For the text-containing cell, return its midpoint in (x, y) coordinate format. 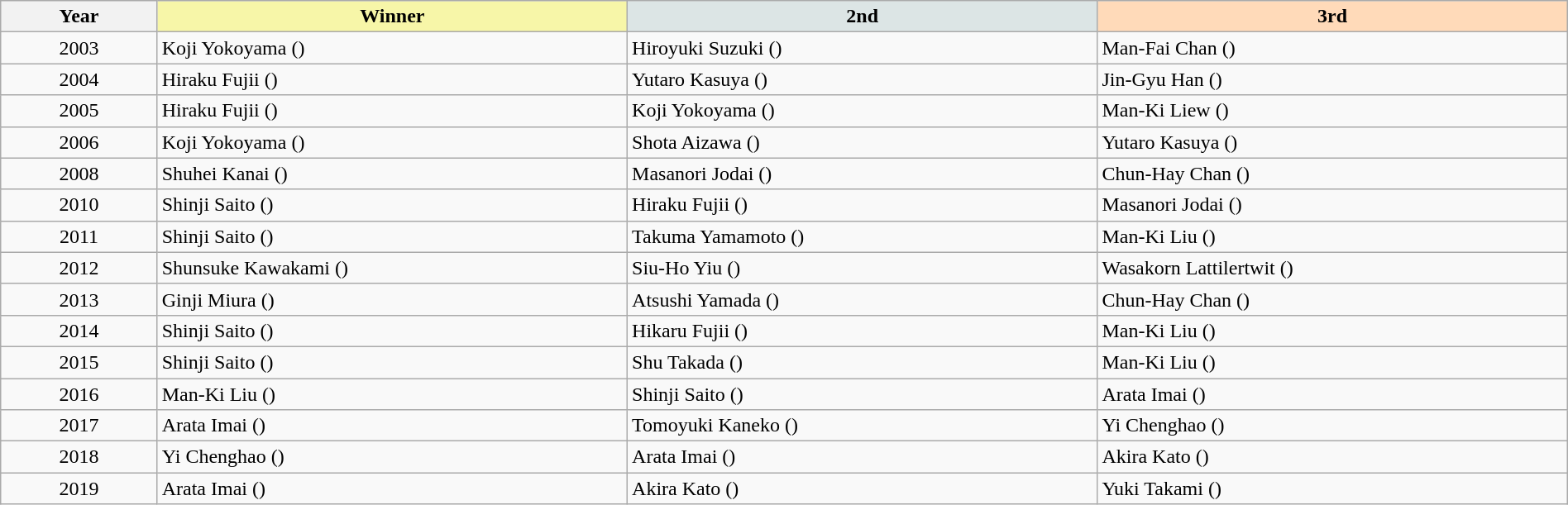
2010 (79, 205)
2011 (79, 236)
Man-Fai Chan () (1332, 48)
Shota Aizawa () (863, 142)
Siu-Ho Yiu () (863, 268)
Year (79, 17)
2013 (79, 299)
2003 (79, 48)
Man-Ki Liew () (1332, 111)
Winner (392, 17)
2008 (79, 174)
Shu Takada () (863, 362)
2005 (79, 111)
Takuma Yamamoto () (863, 236)
2006 (79, 142)
Yuki Takami () (1332, 488)
2004 (79, 79)
3rd (1332, 17)
Ginji Miura () (392, 299)
Jin-Gyu Han () (1332, 79)
Shunsuke Kawakami () (392, 268)
Hiroyuki Suzuki () (863, 48)
Atsushi Yamada () (863, 299)
Wasakorn Lattilertwit () (1332, 268)
2012 (79, 268)
2014 (79, 331)
Shuhei Kanai () (392, 174)
Tomoyuki Kaneko () (863, 426)
2016 (79, 394)
2nd (863, 17)
2017 (79, 426)
2019 (79, 488)
2018 (79, 457)
2015 (79, 362)
Hikaru Fujii () (863, 331)
